For the text-containing cell, return its midpoint in (x, y) coordinate format. 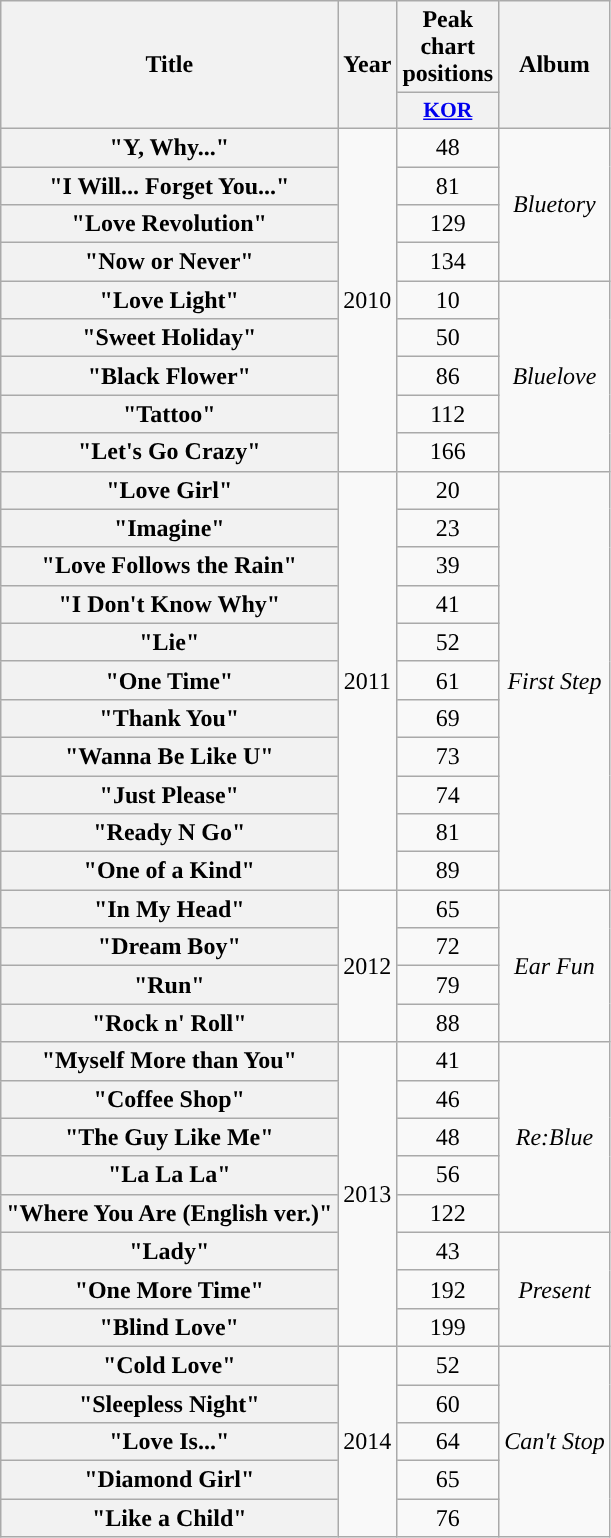
"La La La" (170, 1175)
192 (448, 1289)
"Tattoo" (170, 414)
129 (448, 224)
"Diamond Girl" (170, 1480)
"Where You Are (English ver.)" (170, 1213)
"Let's Go Crazy" (170, 452)
20 (448, 490)
"Ready N Go" (170, 833)
2014 (368, 1441)
73 (448, 756)
"Lie" (170, 642)
"Rock n' Roll" (170, 1023)
"Like a Child" (170, 1518)
Present (555, 1289)
"One More Time" (170, 1289)
50 (448, 338)
10 (448, 300)
"Sleepless Night" (170, 1403)
"In My Head" (170, 909)
"Black Flower" (170, 376)
"Myself More than You" (170, 1061)
64 (448, 1442)
2011 (368, 680)
199 (448, 1327)
"Thank You" (170, 718)
"Y, Why..." (170, 147)
Album (555, 65)
"I Don't Know Why" (170, 604)
74 (448, 795)
First Step (555, 680)
56 (448, 1175)
"Coffee Shop" (170, 1099)
"I Will... Forget You..." (170, 185)
122 (448, 1213)
"Dream Boy" (170, 947)
46 (448, 1099)
2013 (368, 1194)
79 (448, 985)
"Love Girl" (170, 490)
"Sweet Holiday" (170, 338)
"Lady" (170, 1251)
"Imagine" (170, 528)
"Love Follows the Rain" (170, 566)
"Love Is..." (170, 1442)
Bluetory (555, 204)
"Blind Love" (170, 1327)
43 (448, 1251)
Re:Blue (555, 1137)
69 (448, 718)
89 (448, 871)
39 (448, 566)
"Cold Love" (170, 1365)
"One of a Kind" (170, 871)
KOR (448, 111)
"Now or Never" (170, 262)
Bluelove (555, 376)
Ear Fun (555, 966)
"Love Revolution" (170, 224)
2010 (368, 300)
Peak chart positions (448, 47)
60 (448, 1403)
112 (448, 414)
"One Time" (170, 680)
166 (448, 452)
"The Guy Like Me" (170, 1137)
"Run" (170, 985)
Title (170, 65)
76 (448, 1518)
23 (448, 528)
88 (448, 1023)
2012 (368, 966)
"Wanna Be Like U" (170, 756)
86 (448, 376)
72 (448, 947)
61 (448, 680)
Can't Stop (555, 1441)
"Just Please" (170, 795)
134 (448, 262)
"Love Light" (170, 300)
Year (368, 65)
